Locate the cell with the specified text and output its [X, Y] center coordinate. 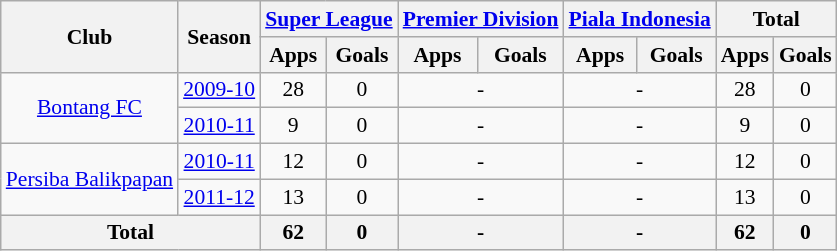
2009-10 [219, 90]
Persiba Balikpapan [90, 180]
Bontang FC [90, 108]
Season [219, 36]
Club [90, 36]
Piala Indonesia [639, 19]
Super League [328, 19]
2011-12 [219, 197]
Premier Division [481, 19]
